From the cell containing the given text, extract its center point as (x, y) coordinate. 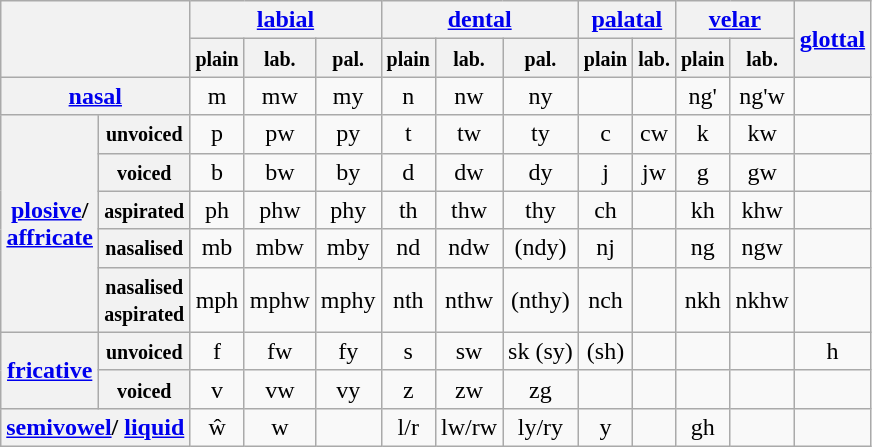
thy (541, 210)
m (217, 96)
ch (605, 210)
glottal (832, 39)
plosive/affricate (50, 224)
b (217, 172)
phw (280, 210)
f (217, 351)
nw (468, 96)
mphw (280, 300)
sk (sy) (541, 351)
n (408, 96)
g (702, 172)
v (217, 389)
nasalisedaspirated (144, 300)
fy (348, 351)
lw/rw (468, 427)
nasal (96, 96)
ph (217, 210)
dy (541, 172)
l/r (408, 427)
mbw (280, 248)
fricative (50, 370)
velar (734, 20)
labial (286, 20)
nj (605, 248)
cw (654, 134)
p (217, 134)
khw (762, 210)
c (605, 134)
tw (468, 134)
j (605, 172)
ŵ (217, 427)
(sh) (605, 351)
dental (480, 20)
vy (348, 389)
ng' (702, 96)
nd (408, 248)
s (408, 351)
(nthy) (541, 300)
ng'w (762, 96)
ly/ry (541, 427)
dw (468, 172)
w (280, 427)
d (408, 172)
mw (280, 96)
zw (468, 389)
ng (702, 248)
y (605, 427)
nkhw (762, 300)
pw (280, 134)
ndw (468, 248)
mphy (348, 300)
mph (217, 300)
h (832, 351)
sw (468, 351)
thw (468, 210)
nth (408, 300)
ngw (762, 248)
kh (702, 210)
aspirated (144, 210)
nasalised (144, 248)
py (348, 134)
phy (348, 210)
th (408, 210)
ny (541, 96)
t (408, 134)
by (348, 172)
palatal (626, 20)
gw (762, 172)
k (702, 134)
mb (217, 248)
zg (541, 389)
(ndy) (541, 248)
bw (280, 172)
jw (654, 172)
nkh (702, 300)
nch (605, 300)
z (408, 389)
mby (348, 248)
nthw (468, 300)
semivowel/ liquid (96, 427)
kw (762, 134)
ty (541, 134)
my (348, 96)
gh (702, 427)
fw (280, 351)
vw (280, 389)
